For the text-containing cell, return its midpoint in [x, y] coordinate format. 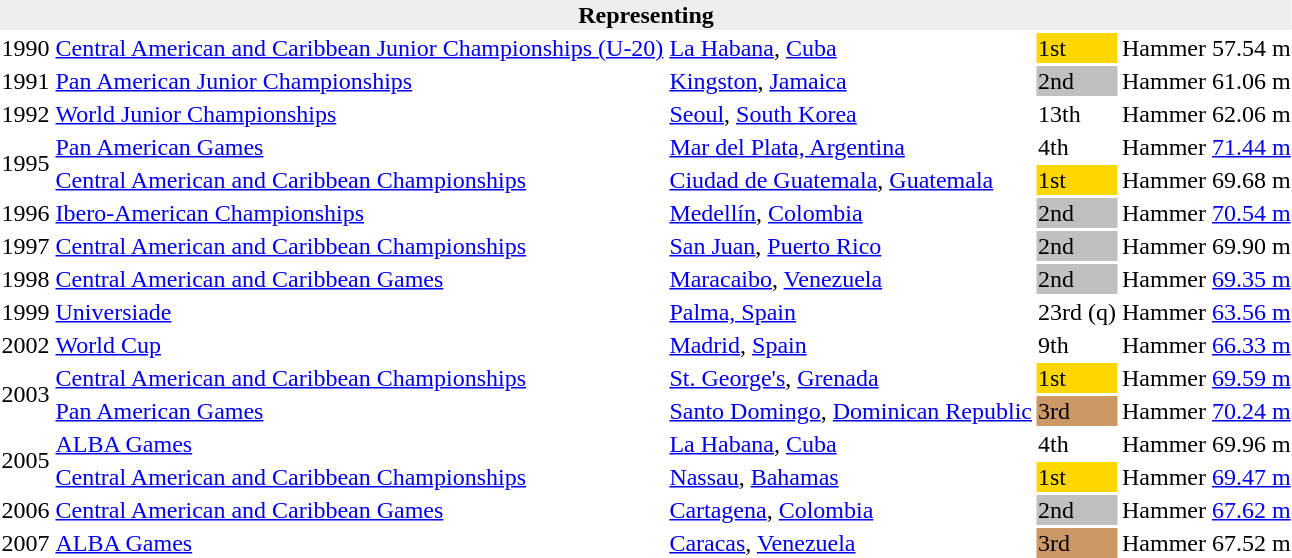
71.44 m [1251, 147]
69.47 m [1251, 477]
1992 [26, 114]
2005 [26, 460]
67.52 m [1251, 543]
66.33 m [1251, 345]
1991 [26, 81]
World Cup [360, 345]
Ibero-American Championships [360, 213]
1990 [26, 48]
2007 [26, 543]
67.62 m [1251, 510]
Pan American Junior Championships [360, 81]
2006 [26, 510]
63.56 m [1251, 312]
1999 [26, 312]
San Juan, Puerto Rico [851, 246]
Santo Domingo, Dominican Republic [851, 411]
2003 [26, 394]
Representing [646, 15]
1995 [26, 164]
Cartagena, Colombia [851, 510]
9th [1076, 345]
Palma, Spain [851, 312]
69.35 m [1251, 279]
Kingston, Jamaica [851, 81]
61.06 m [1251, 81]
Ciudad de Guatemala, Guatemala [851, 180]
57.54 m [1251, 48]
1997 [26, 246]
Mar del Plata, Argentina [851, 147]
Seoul, South Korea [851, 114]
World Junior Championships [360, 114]
23rd (q) [1076, 312]
Maracaibo, Venezuela [851, 279]
St. George's, Grenada [851, 378]
Caracas, Venezuela [851, 543]
1998 [26, 279]
Nassau, Bahamas [851, 477]
70.54 m [1251, 213]
69.96 m [1251, 444]
Medellín, Colombia [851, 213]
Central American and Caribbean Junior Championships (U-20) [360, 48]
69.68 m [1251, 180]
70.24 m [1251, 411]
2002 [26, 345]
Madrid, Spain [851, 345]
62.06 m [1251, 114]
13th [1076, 114]
69.90 m [1251, 246]
Universiade [360, 312]
69.59 m [1251, 378]
1996 [26, 213]
